Provide the [x, y] coordinate of the cell's center where the given text is located.  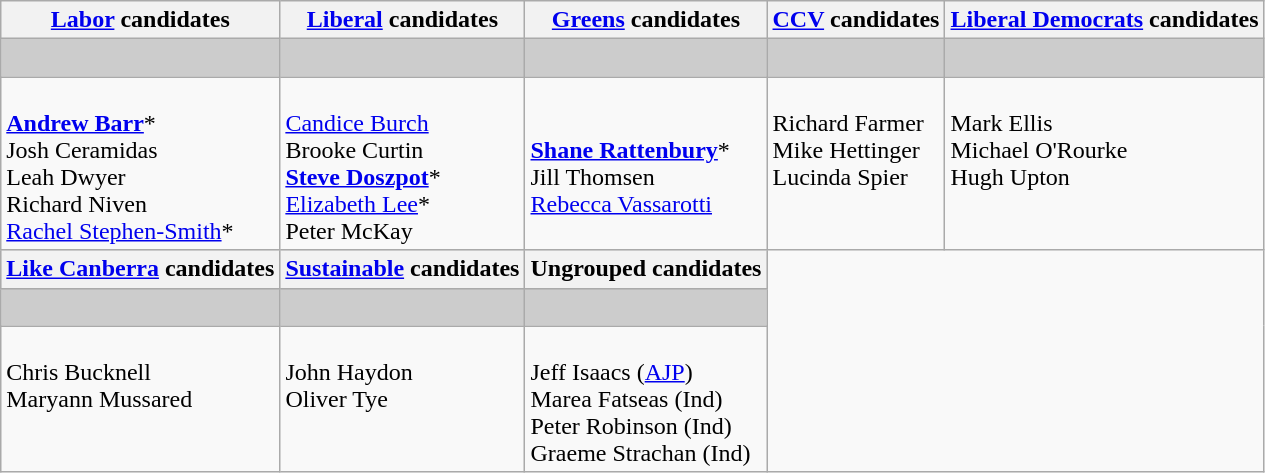
Chris Bucknell Maryann Mussared [140, 399]
Ungrouped candidates [646, 269]
Mark Ellis Michael O'Rourke Hugh Upton [1104, 164]
Shane Rattenbury* Jill Thomsen Rebecca Vassarotti [646, 164]
Greens candidates [646, 20]
Labor candidates [140, 20]
Jeff Isaacs (AJP) Marea Fatseas (Ind) Peter Robinson (Ind) Graeme Strachan (Ind) [646, 399]
Andrew Barr* Josh Ceramidas Leah Dwyer Richard Niven Rachel Stephen-Smith* [140, 164]
CCV candidates [856, 20]
Richard Farmer Mike Hettinger Lucinda Spier [856, 164]
Candice Burch Brooke Curtin Steve Doszpot* Elizabeth Lee* Peter McKay [402, 164]
Like Canberra candidates [140, 269]
Liberal candidates [402, 20]
John Haydon Oliver Tye [402, 399]
Liberal Democrats candidates [1104, 20]
Sustainable candidates [402, 269]
